Provide the [x, y] coordinate of the cell's center where the given text is located.  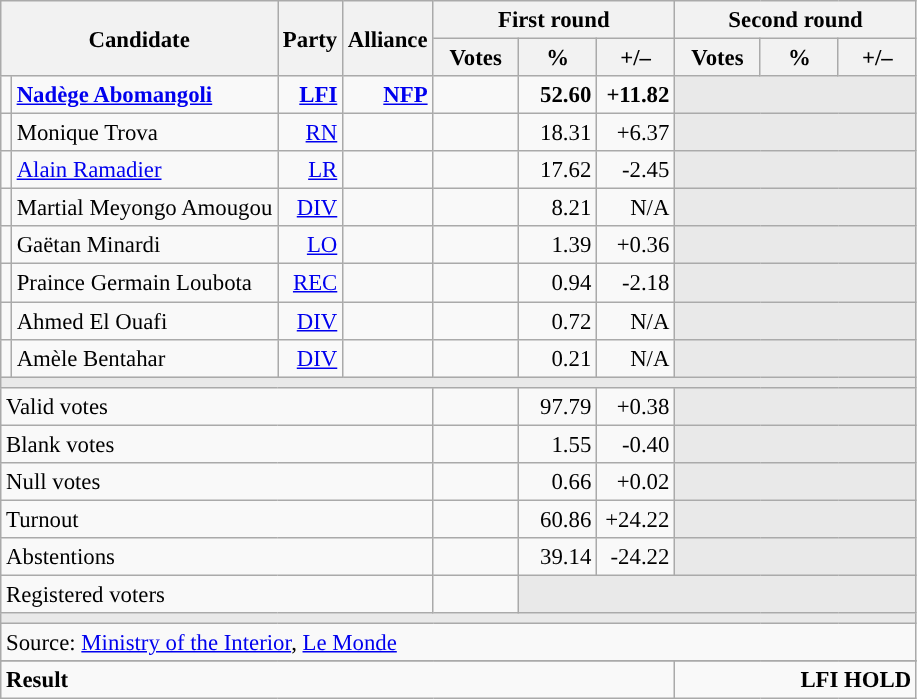
8.21 [557, 208]
0.94 [557, 283]
Martial Meyongo Amougou [144, 208]
18.31 [557, 133]
Source: Ministry of the Interior, Le Monde [459, 643]
Valid votes [217, 406]
LFI [310, 95]
Blank votes [217, 444]
39.14 [557, 557]
97.79 [557, 406]
Candidate [140, 38]
Second round [796, 20]
17.62 [557, 170]
+6.37 [636, 133]
RN [310, 133]
Monique Trova [144, 133]
NFP [388, 95]
LFI HOLD [796, 680]
0.66 [557, 482]
Registered voters [217, 594]
Praince Germain Loubota [144, 283]
First round [554, 20]
60.86 [557, 519]
+0.38 [636, 406]
REC [310, 283]
+0.36 [636, 245]
Turnout [217, 519]
0.72 [557, 321]
Party [310, 38]
+0.02 [636, 482]
+24.22 [636, 519]
Alain Ramadier [144, 170]
-24.22 [636, 557]
LO [310, 245]
0.21 [557, 358]
1.55 [557, 444]
Result [338, 680]
Alliance [388, 38]
-2.45 [636, 170]
-2.18 [636, 283]
-0.40 [636, 444]
Abstentions [217, 557]
Amèle Bentahar [144, 358]
1.39 [557, 245]
52.60 [557, 95]
Gaëtan Minardi [144, 245]
Nadège Abomangoli [144, 95]
Ahmed El Ouafi [144, 321]
LR [310, 170]
Null votes [217, 482]
+11.82 [636, 95]
